Extract the (X, Y) coordinate from the center of the cell holding the provided text.  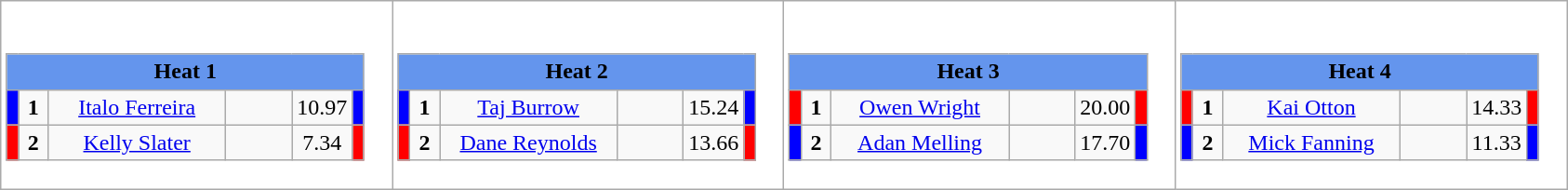
Heat 4 (1360, 72)
15.24 (714, 107)
Adan Melling (921, 142)
Heat 3 1 Owen Wright 20.00 2 Adan Melling 17.70 (980, 95)
17.70 (1105, 142)
Owen Wright (921, 107)
Kelly Slater (138, 142)
Dane Reynolds (528, 142)
11.33 (1497, 142)
Taj Burrow (528, 107)
Heat 1 (185, 72)
Heat 4 1 Kai Otton 14.33 2 Mick Fanning 11.33 (1371, 95)
14.33 (1497, 107)
Italo Ferreira (138, 107)
Heat 2 1 Taj Burrow 15.24 2 Dane Reynolds 13.66 (588, 95)
13.66 (714, 142)
10.97 (322, 107)
20.00 (1105, 107)
Heat 3 (968, 72)
7.34 (322, 142)
Heat 2 (577, 72)
Kai Otton (1311, 107)
Heat 1 1 Italo Ferreira 10.97 2 Kelly Slater 7.34 (197, 95)
Mick Fanning (1311, 142)
